Search for the cell housing the specified text and yield its [X, Y] center coordinate. 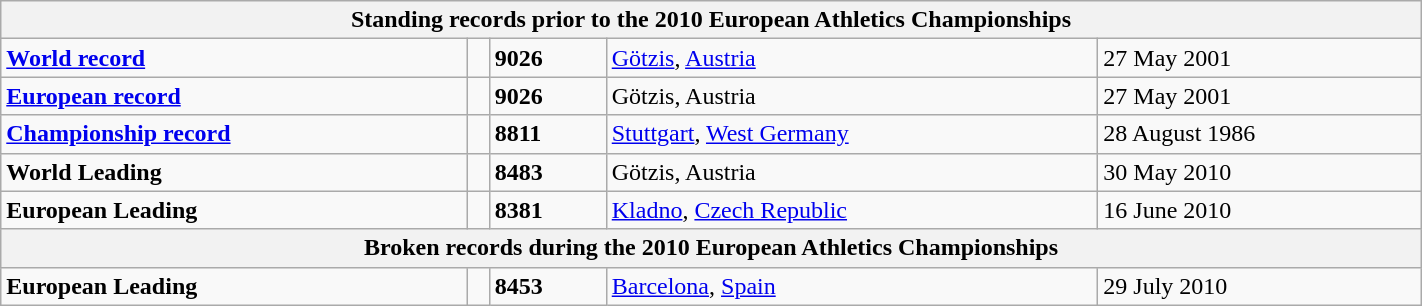
Barcelona, Spain [852, 286]
16 June 2010 [1260, 210]
29 July 2010 [1260, 286]
European record [234, 96]
Stuttgart, West Germany [852, 134]
World Leading [234, 172]
8453 [548, 286]
Broken records during the 2010 European Athletics Championships [711, 248]
Standing records prior to the 2010 European Athletics Championships [711, 20]
8811 [548, 134]
Kladno, Czech Republic [852, 210]
World record [234, 58]
8483 [548, 172]
8381 [548, 210]
30 May 2010 [1260, 172]
28 August 1986 [1260, 134]
Championship record [234, 134]
